Return the (X, Y) coordinate for the center point of the cell that contains the specified text.  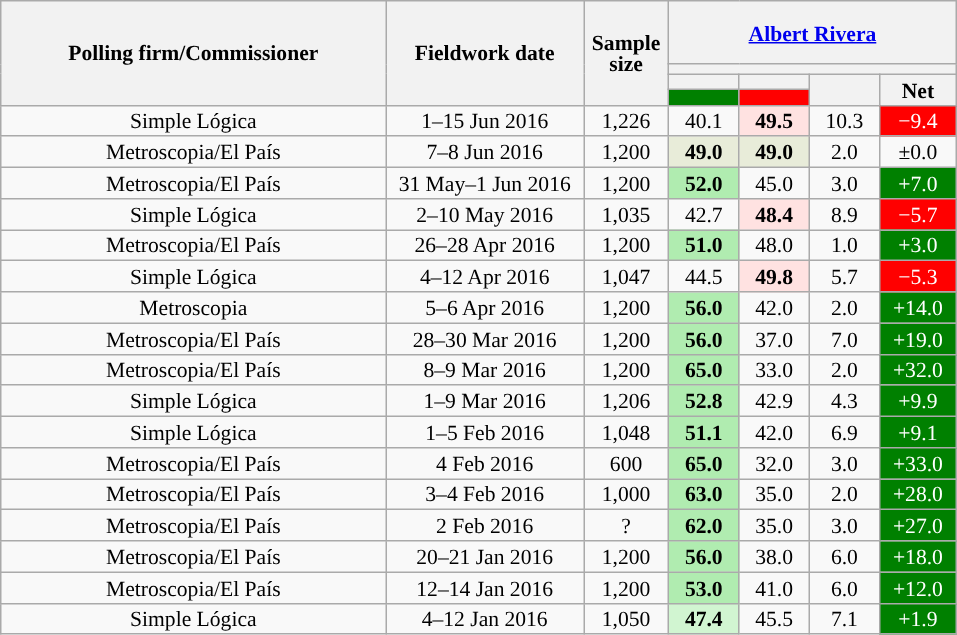
−5.3 (918, 276)
1,035 (626, 214)
Fieldwork date (485, 53)
51.0 (704, 246)
28–30 Mar 2016 (485, 338)
41.0 (774, 588)
48.4 (774, 214)
Polling firm/Commissioner (194, 53)
47.4 (704, 618)
7–8 Jun 2016 (485, 152)
40.1 (704, 120)
45.0 (774, 184)
Net (918, 90)
37.0 (774, 338)
Metroscopia (194, 308)
49.8 (774, 276)
600 (626, 464)
? (626, 526)
7.0 (844, 338)
1.0 (844, 246)
2–10 May 2016 (485, 214)
51.1 (704, 432)
+32.0 (918, 370)
26–28 Apr 2016 (485, 246)
1,047 (626, 276)
12–14 Jan 2016 (485, 588)
5.7 (844, 276)
53.0 (704, 588)
45.5 (774, 618)
+9.9 (918, 402)
+1.9 (918, 618)
42.9 (774, 402)
+27.0 (918, 526)
1,000 (626, 494)
10.3 (844, 120)
+12.0 (918, 588)
7.1 (844, 618)
42.7 (704, 214)
52.0 (704, 184)
2 Feb 2016 (485, 526)
4 Feb 2016 (485, 464)
1,206 (626, 402)
+19.0 (918, 338)
32.0 (774, 464)
33.0 (774, 370)
3–4 Feb 2016 (485, 494)
62.0 (704, 526)
4–12 Apr 2016 (485, 276)
63.0 (704, 494)
1,048 (626, 432)
8.9 (844, 214)
52.8 (704, 402)
8–9 Mar 2016 (485, 370)
1–5 Feb 2016 (485, 432)
1–15 Jun 2016 (485, 120)
±0.0 (918, 152)
+18.0 (918, 556)
48.0 (774, 246)
Sample size (626, 53)
+14.0 (918, 308)
31 May–1 Jun 2016 (485, 184)
44.5 (704, 276)
1–9 Mar 2016 (485, 402)
+33.0 (918, 464)
−5.7 (918, 214)
+28.0 (918, 494)
4.3 (844, 402)
Albert Rivera (813, 32)
+3.0 (918, 246)
20–21 Jan 2016 (485, 556)
4–12 Jan 2016 (485, 618)
+7.0 (918, 184)
+9.1 (918, 432)
6.9 (844, 432)
38.0 (774, 556)
5–6 Apr 2016 (485, 308)
1,226 (626, 120)
1,050 (626, 618)
−9.4 (918, 120)
49.5 (774, 120)
